Determine the [X, Y] coordinate at the center of the cell enclosing the given text.  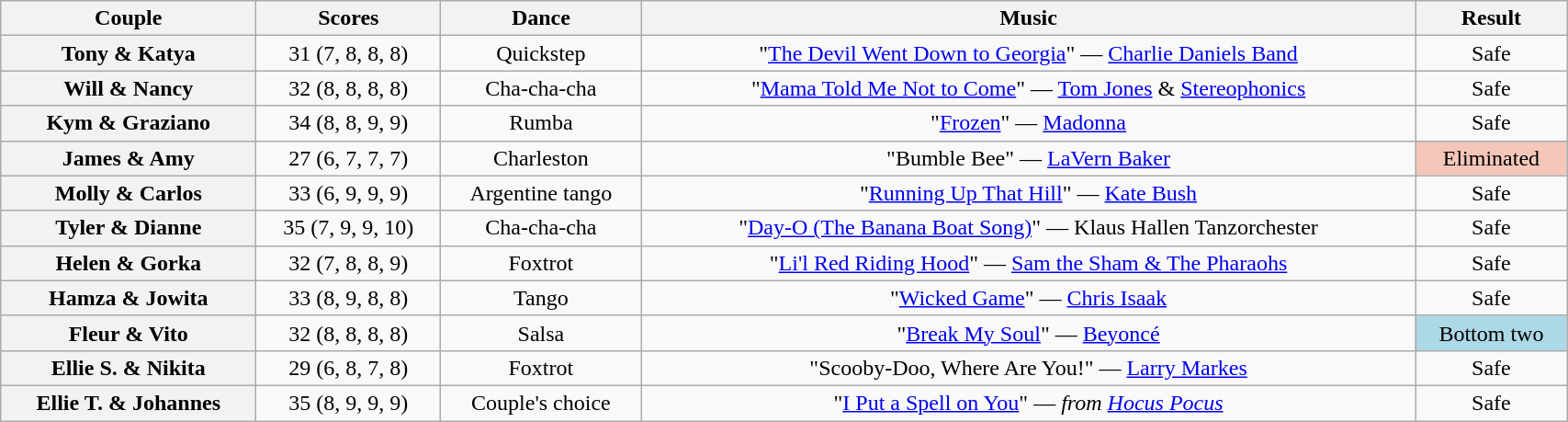
Tango [541, 298]
"Scooby-Doo, Where Are You!" — Larry Markes [1029, 368]
29 (6, 8, 7, 8) [349, 368]
Argentine tango [541, 193]
Tyler & Dianne [129, 228]
"Day-O (The Banana Boat Song)" — Klaus Hallen Tanzorchester [1029, 228]
"Li'l Red Riding Hood" — Sam the Sham & The Pharaohs [1029, 263]
Rumba [541, 123]
James & Amy [129, 158]
"Bumble Bee" — LaVern Baker [1029, 158]
Charleston [541, 158]
35 (8, 9, 9, 9) [349, 403]
Salsa [541, 333]
Result [1491, 18]
33 (6, 9, 9, 9) [349, 193]
32 (7, 8, 8, 9) [349, 263]
"Mama Told Me Not to Come" — Tom Jones & Stereophonics [1029, 88]
Helen & Gorka [129, 263]
Kym & Graziano [129, 123]
Molly & Carlos [129, 193]
Ellie S. & Nikita [129, 368]
35 (7, 9, 9, 10) [349, 228]
31 (7, 8, 8, 8) [349, 53]
27 (6, 7, 7, 7) [349, 158]
Music [1029, 18]
Ellie T. & Johannes [129, 403]
"I Put a Spell on You" — from Hocus Pocus [1029, 403]
"Wicked Game" — Chris Isaak [1029, 298]
Dance [541, 18]
"The Devil Went Down to Georgia" — Charlie Daniels Band [1029, 53]
Quickstep [541, 53]
Eliminated [1491, 158]
"Break My Soul" — Beyoncé [1029, 333]
"Running Up That Hill" — Kate Bush [1029, 193]
Bottom two [1491, 333]
33 (8, 9, 8, 8) [349, 298]
Tony & Katya [129, 53]
Hamza & Jowita [129, 298]
Will & Nancy [129, 88]
Fleur & Vito [129, 333]
34 (8, 8, 9, 9) [349, 123]
Couple [129, 18]
"Frozen" — Madonna [1029, 123]
Couple's choice [541, 403]
Scores [349, 18]
